Locate the cell with the specified text and output its (X, Y) center coordinate. 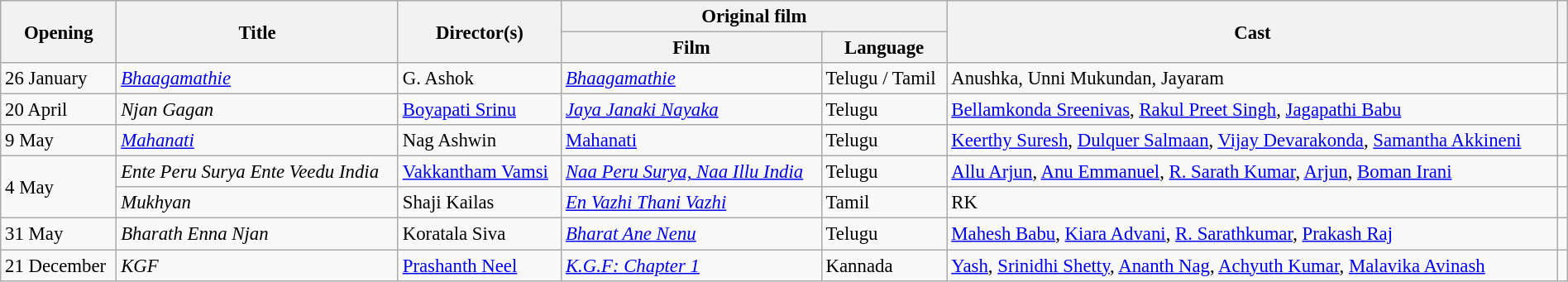
Bharat Ane Nenu (691, 234)
4 May (59, 187)
Shaji Kailas (480, 203)
K.G.F: Chapter 1 (691, 265)
KGF (258, 265)
Boyapati Srinu (480, 110)
Bellamkonda Sreenivas, Rakul Preet Singh, Jagapathi Babu (1252, 110)
Njan Gagan (258, 110)
RK (1252, 203)
Keerthy Suresh, Dulquer Salmaan, Vijay Devarakonda, Samantha Akkineni (1252, 141)
Vakkantham Vamsi (480, 172)
Telugu / Tamil (884, 79)
Title (258, 31)
Yash, Srinidhi Shetty, Ananth Nag, Achyuth Kumar, Malavika Avinash (1252, 265)
Prashanth Neel (480, 265)
Anushka, Unni Mukundan, Jayaram (1252, 79)
Allu Arjun, Anu Emmanuel, R. Sarath Kumar, Arjun, Boman Irani (1252, 172)
Tamil (884, 203)
Bharath Enna Njan (258, 234)
Koratala Siva (480, 234)
Mahesh Babu, Kiara Advani, R. Sarathkumar, Prakash Raj (1252, 234)
21 December (59, 265)
Film (691, 48)
Opening (59, 31)
31 May (59, 234)
Jaya Janaki Nayaka (691, 110)
Original film (754, 17)
20 April (59, 110)
Naa Peru Surya, Naa Illu India (691, 172)
Cast (1252, 31)
En Vazhi Thani Vazhi (691, 203)
Kannada (884, 265)
G. Ashok (480, 79)
Language (884, 48)
26 January (59, 79)
Director(s) (480, 31)
9 May (59, 141)
Ente Peru Surya Ente Veedu India (258, 172)
Mukhyan (258, 203)
Nag Ashwin (480, 141)
